For the text-containing cell, return its midpoint in (x, y) coordinate format. 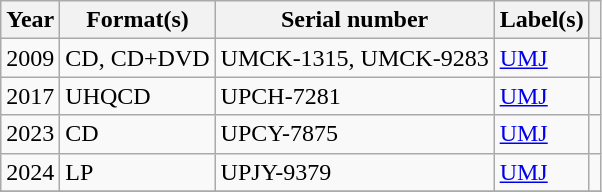
UMCK-1315, UMCK-9283 (354, 58)
Year (30, 20)
LP (138, 172)
2017 (30, 96)
2009 (30, 58)
Label(s) (542, 20)
2023 (30, 134)
UHQCD (138, 96)
CD (138, 134)
Format(s) (138, 20)
UPCY-7875 (354, 134)
UPJY-9379 (354, 172)
2024 (30, 172)
Serial number (354, 20)
CD, CD+DVD (138, 58)
UPCH-7281 (354, 96)
